Provide the (x, y) coordinate of the cell's center where the given text is located.  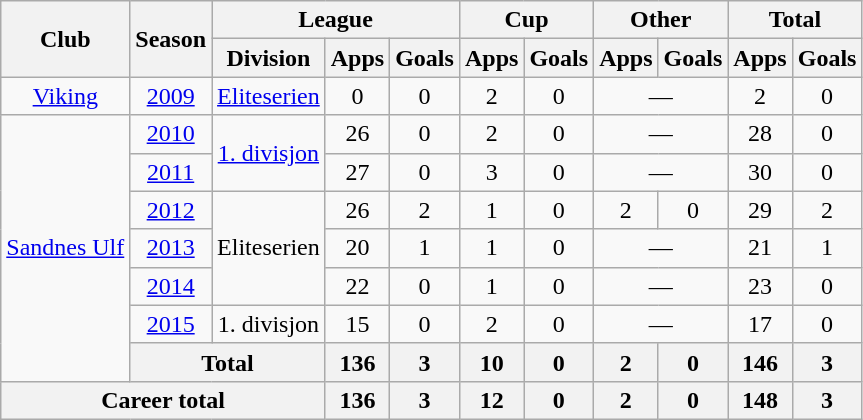
Cup (526, 20)
21 (760, 248)
28 (760, 134)
League (336, 20)
2010 (171, 134)
2011 (171, 172)
148 (760, 400)
10 (491, 362)
Sandnes Ulf (66, 248)
15 (357, 324)
27 (357, 172)
2009 (171, 96)
Career total (163, 400)
20 (357, 248)
Club (66, 39)
2014 (171, 286)
29 (760, 210)
30 (760, 172)
12 (491, 400)
2013 (171, 248)
Other (661, 20)
2012 (171, 210)
Viking (66, 96)
146 (760, 362)
2015 (171, 324)
22 (357, 286)
Season (171, 39)
Division (269, 58)
17 (760, 324)
23 (760, 286)
